Pinpoint the cell where the given text exists, returning its (X, Y) midpoint coordinate. 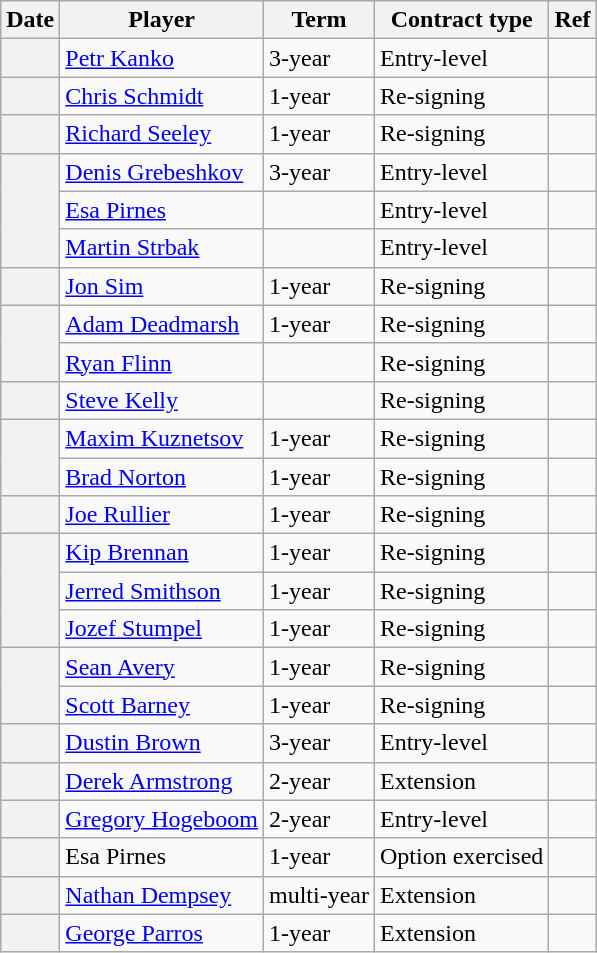
Petr Kanko (162, 58)
Derek Armstrong (162, 781)
Scott Barney (162, 705)
Ryan Flinn (162, 362)
Steve Kelly (162, 400)
Richard Seeley (162, 134)
Dustin Brown (162, 743)
Martin Strbak (162, 248)
Jozef Stumpel (162, 629)
Sean Avery (162, 667)
Maxim Kuznetsov (162, 438)
Contract type (462, 20)
Jerred Smithson (162, 591)
George Parros (162, 933)
Player (162, 20)
multi-year (318, 895)
Jon Sim (162, 286)
Kip Brennan (162, 553)
Denis Grebeshkov (162, 172)
Joe Rullier (162, 515)
Option exercised (462, 857)
Date (30, 20)
Adam Deadmarsh (162, 324)
Chris Schmidt (162, 96)
Gregory Hogeboom (162, 819)
Nathan Dempsey (162, 895)
Ref (572, 20)
Brad Norton (162, 477)
Term (318, 20)
